Scan for the cell matching the given text and deliver its (x, y) coordinate at center. 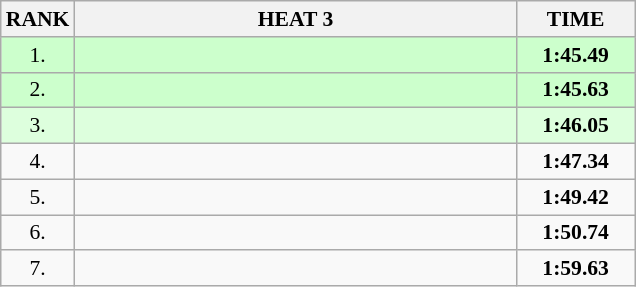
TIME (576, 19)
HEAT 3 (295, 19)
1:47.34 (576, 162)
1:59.63 (576, 269)
1. (38, 55)
1:50.74 (576, 233)
5. (38, 197)
6. (38, 233)
RANK (38, 19)
1:45.63 (576, 90)
1:46.05 (576, 126)
4. (38, 162)
1:45.49 (576, 55)
3. (38, 126)
1:49.42 (576, 197)
7. (38, 269)
2. (38, 90)
